Detect which cell encompasses the target text, then output its [X, Y] center coordinate. 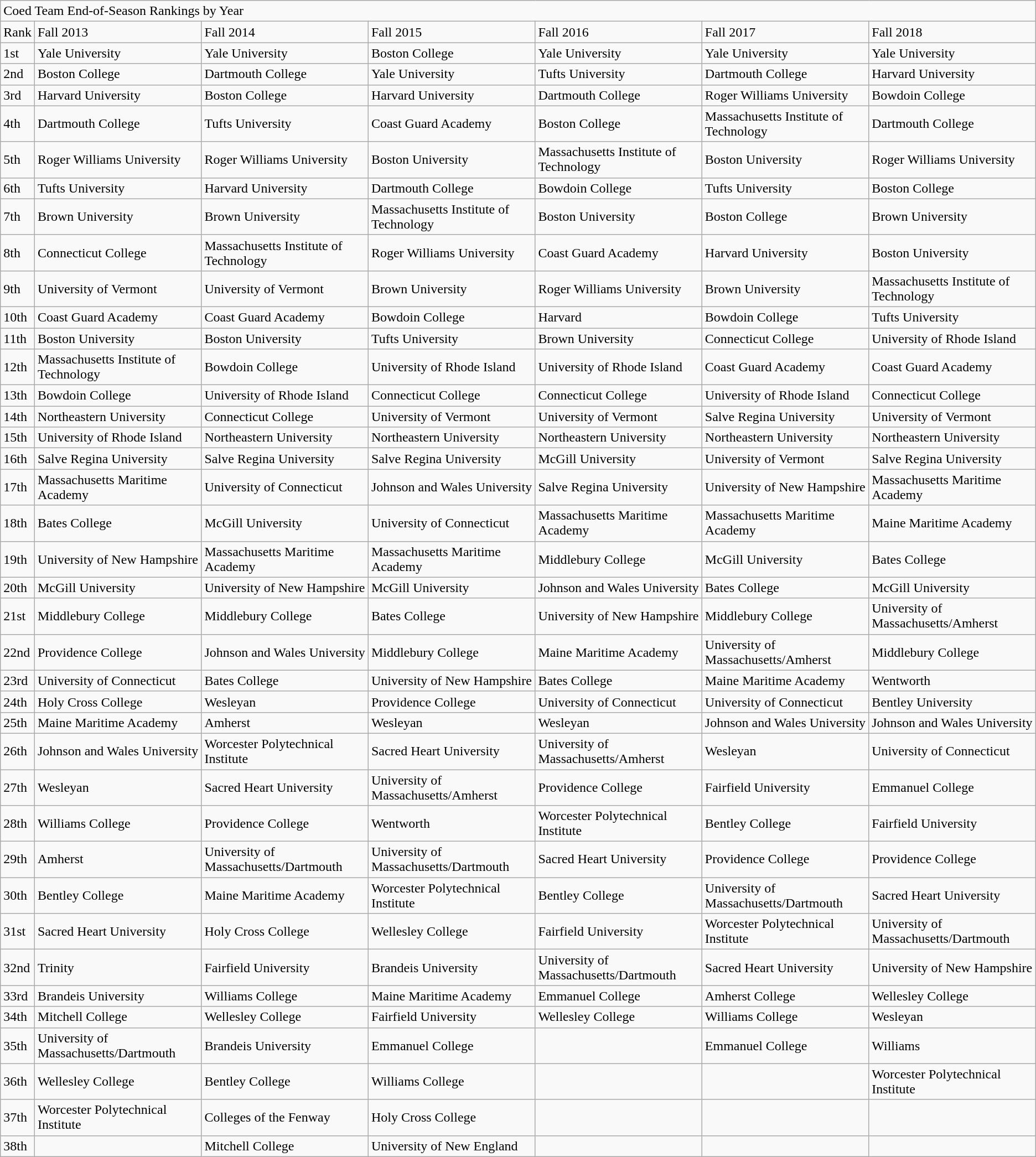
4th [18, 124]
23rd [18, 681]
Trinity [117, 967]
3rd [18, 95]
9th [18, 289]
Amherst College [785, 996]
Fall 2017 [785, 32]
20th [18, 588]
8th [18, 252]
22nd [18, 652]
10th [18, 317]
18th [18, 523]
14th [18, 417]
Fall 2015 [452, 32]
University of New England [452, 1146]
38th [18, 1146]
2nd [18, 74]
Coed Team End-of-Season Rankings by Year [518, 11]
Bentley University [952, 702]
21st [18, 616]
Rank [18, 32]
19th [18, 559]
17th [18, 487]
25th [18, 723]
Fall 2013 [117, 32]
35th [18, 1046]
28th [18, 823]
24th [18, 702]
11th [18, 338]
29th [18, 860]
Colleges of the Fenway [284, 1118]
Fall 2016 [619, 32]
Harvard [619, 317]
1st [18, 53]
30th [18, 895]
26th [18, 751]
7th [18, 217]
Fall 2018 [952, 32]
13th [18, 396]
37th [18, 1118]
Williams [952, 1046]
31st [18, 932]
Fall 2014 [284, 32]
12th [18, 367]
27th [18, 787]
32nd [18, 967]
16th [18, 459]
34th [18, 1017]
15th [18, 438]
36th [18, 1081]
5th [18, 159]
33rd [18, 996]
6th [18, 188]
